Determine the (X, Y) coordinate at the center of the cell enclosing the given text.  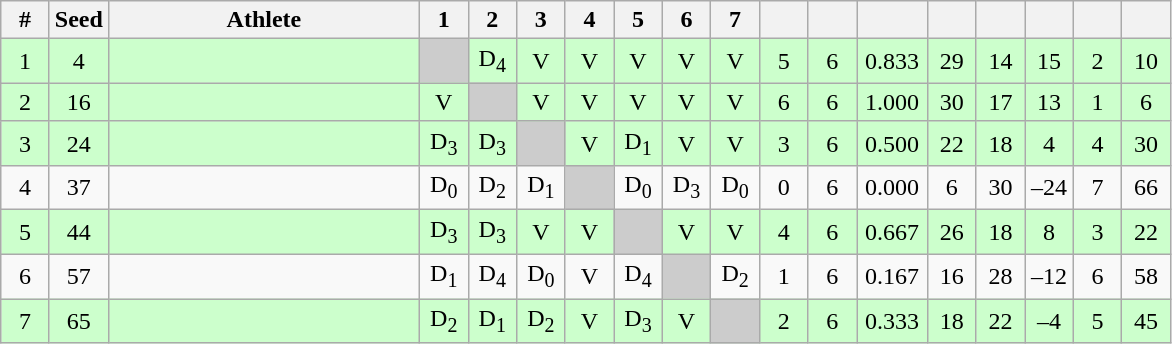
57 (78, 276)
65 (78, 321)
0.667 (892, 232)
# (26, 20)
26 (952, 232)
29 (952, 61)
10 (1146, 61)
14 (1000, 61)
8 (1050, 232)
–4 (1050, 321)
45 (1146, 321)
0.167 (892, 276)
66 (1146, 188)
Seed (78, 20)
0.000 (892, 188)
58 (1146, 276)
44 (78, 232)
28 (1000, 276)
0.333 (892, 321)
–24 (1050, 188)
37 (78, 188)
Athlete (264, 20)
0 (784, 188)
15 (1050, 61)
17 (1000, 102)
1.000 (892, 102)
0.500 (892, 143)
24 (78, 143)
–12 (1050, 276)
13 (1050, 102)
0.833 (892, 61)
